Search for the cell housing the specified text and yield its (x, y) center coordinate. 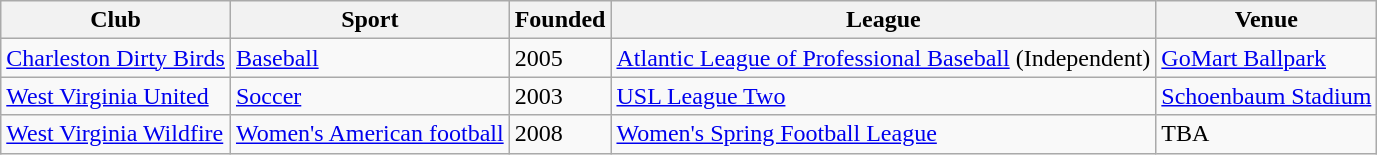
GoMart Ballpark (1266, 58)
TBA (1266, 134)
Baseball (370, 58)
West Virginia Wildfire (116, 134)
Club (116, 20)
USL League Two (884, 96)
2008 (560, 134)
Soccer (370, 96)
Schoenbaum Stadium (1266, 96)
Women's American football (370, 134)
West Virginia United (116, 96)
2005 (560, 58)
2003 (560, 96)
Charleston Dirty Birds (116, 58)
Venue (1266, 20)
Sport (370, 20)
Founded (560, 20)
Women's Spring Football League (884, 134)
Atlantic League of Professional Baseball (Independent) (884, 58)
League (884, 20)
